Detect which cell encompasses the target text, then output its [x, y] center coordinate. 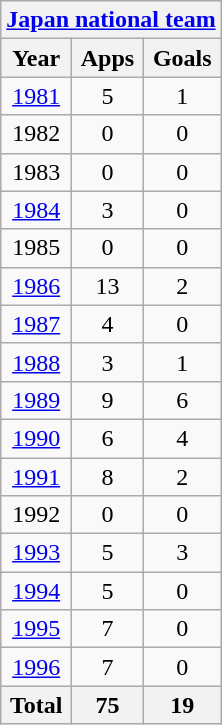
Japan national team [111, 20]
Total [36, 705]
1983 [36, 172]
Goals [182, 58]
8 [108, 477]
1992 [36, 515]
75 [108, 705]
19 [182, 705]
1988 [36, 362]
1984 [36, 210]
1986 [36, 286]
13 [108, 286]
1985 [36, 248]
1981 [36, 96]
1987 [36, 324]
1991 [36, 477]
1990 [36, 438]
9 [108, 400]
Apps [108, 58]
1989 [36, 400]
1982 [36, 134]
1996 [36, 667]
1993 [36, 553]
1995 [36, 629]
1994 [36, 591]
Year [36, 58]
